Provide the [X, Y] coordinate of the cell's center where the given text is located.  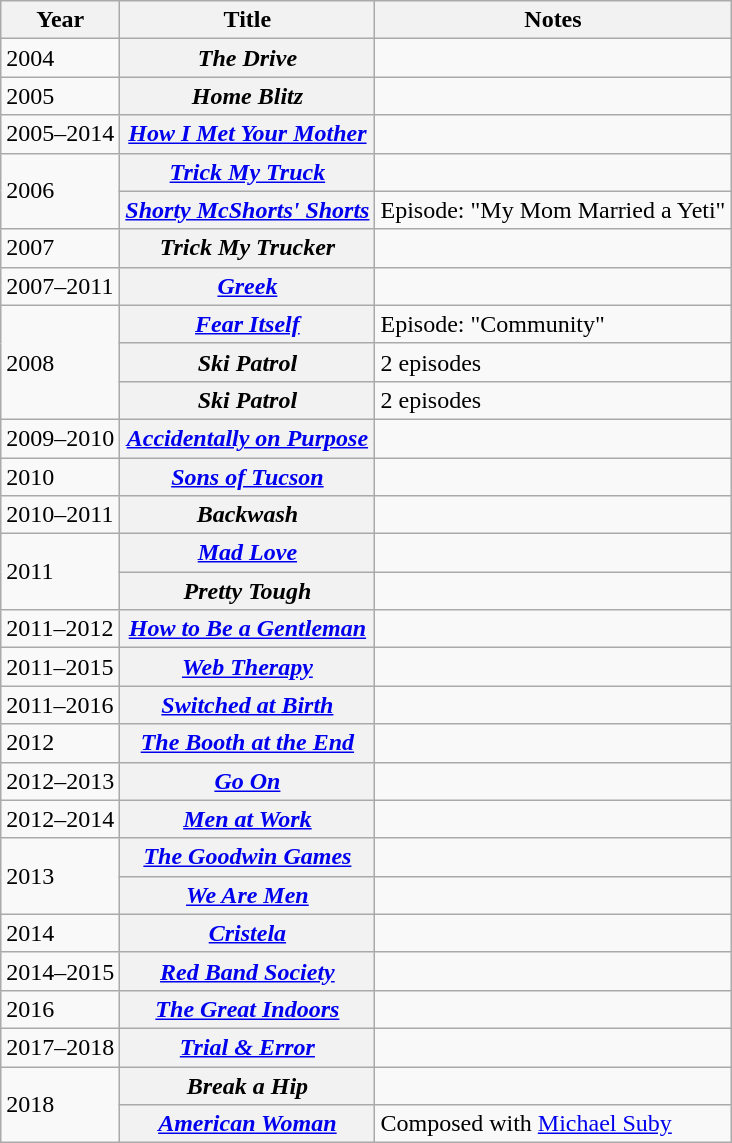
The Drive [248, 58]
2011–2015 [60, 667]
Episode: "My Mom Married a Yeti" [553, 210]
2013 [60, 876]
Go On [248, 781]
Notes [553, 20]
2011–2016 [60, 705]
Trick My Truck [248, 172]
2011–2012 [60, 629]
Backwash [248, 515]
Mad Love [248, 553]
2007 [60, 248]
Pretty Tough [248, 591]
2007–2011 [60, 286]
2004 [60, 58]
2006 [60, 191]
2009–2010 [60, 438]
Men at Work [248, 819]
American Woman [248, 1124]
Trial & Error [248, 1047]
Shorty McShorts' Shorts [248, 210]
2012 [60, 743]
2016 [60, 1009]
2005 [60, 96]
2012–2013 [60, 781]
2014 [60, 933]
2005–2014 [60, 134]
Year [60, 20]
Episode: "Community" [553, 324]
2018 [60, 1104]
Composed with Michael Suby [553, 1124]
How I Met Your Mother [248, 134]
Home Blitz [248, 96]
Trick My Trucker [248, 248]
Fear Itself [248, 324]
The Booth at the End [248, 743]
2014–2015 [60, 971]
2017–2018 [60, 1047]
Switched at Birth [248, 705]
Red Band Society [248, 971]
Break a Hip [248, 1085]
2008 [60, 362]
2011 [60, 572]
Greek [248, 286]
Web Therapy [248, 667]
Sons of Tucson [248, 477]
2010 [60, 477]
2012–2014 [60, 819]
We Are Men [248, 895]
2010–2011 [60, 515]
Title [248, 20]
Cristela [248, 933]
The Great Indoors [248, 1009]
Accidentally on Purpose [248, 438]
How to Be a Gentleman [248, 629]
The Goodwin Games [248, 857]
